For the text-containing cell, return its midpoint in [x, y] coordinate format. 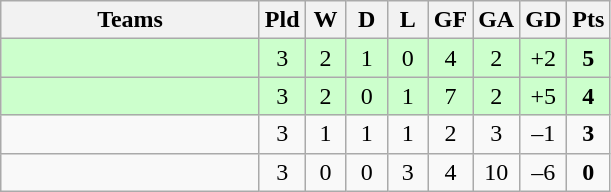
5 [588, 58]
GF [450, 20]
GD [544, 20]
L [408, 20]
+2 [544, 58]
–1 [544, 134]
+5 [544, 96]
7 [450, 96]
Teams [130, 20]
D [366, 20]
Pts [588, 20]
Pld [282, 20]
W [326, 20]
GA [496, 20]
–6 [544, 172]
10 [496, 172]
